From the cell containing the given text, extract its center point as (x, y) coordinate. 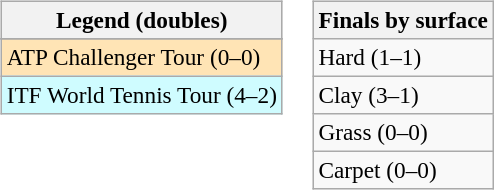
Legend (doubles) (142, 20)
ATP Challenger Tour (0–0) (142, 57)
Hard (1–1) (403, 57)
Grass (0–0) (403, 133)
Finals by surface (403, 20)
Clay (3–1) (403, 95)
ITF World Tennis Tour (4–2) (142, 95)
Carpet (0–0) (403, 171)
